Find where the given text appears and provide that cell's center as (X, Y) coordinate. 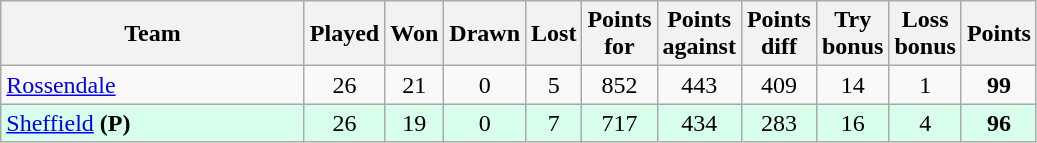
Team (153, 34)
Points diff (778, 34)
717 (620, 123)
852 (620, 85)
19 (414, 123)
Try bonus (852, 34)
409 (778, 85)
Played (344, 34)
283 (778, 123)
Points for (620, 34)
99 (998, 85)
Sheffield (P) (153, 123)
Lost (554, 34)
4 (925, 123)
96 (998, 123)
7 (554, 123)
Points (998, 34)
14 (852, 85)
Won (414, 34)
16 (852, 123)
Points against (699, 34)
5 (554, 85)
1 (925, 85)
Loss bonus (925, 34)
Rossendale (153, 85)
434 (699, 123)
21 (414, 85)
443 (699, 85)
Drawn (485, 34)
